Return the (x, y) coordinate for the center point of the cell that contains the specified text.  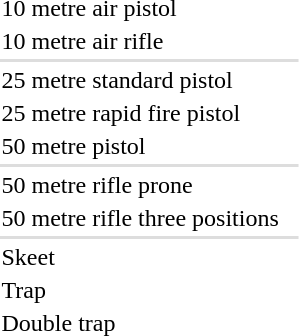
10 metre air rifle (140, 41)
50 metre pistol (140, 146)
Skeet (140, 257)
50 metre rifle three positions (140, 218)
50 metre rifle prone (140, 185)
25 metre rapid fire pistol (140, 113)
25 metre standard pistol (140, 80)
Trap (140, 290)
